Capture the cell that displays the provided text and extract its (x, y) central coordinate. 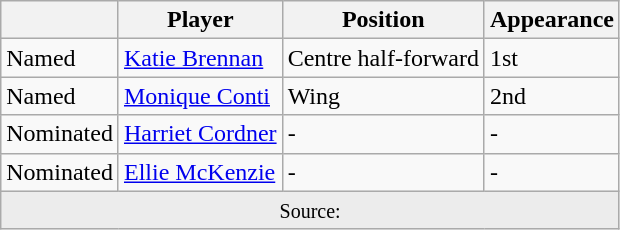
Appearance (552, 20)
Monique Conti (200, 96)
2nd (552, 96)
Centre half-forward (383, 58)
Harriet Cordner (200, 134)
Source: (310, 210)
Katie Brennan (200, 58)
1st (552, 58)
Wing (383, 96)
Position (383, 20)
Ellie McKenzie (200, 172)
Player (200, 20)
